Return the [X, Y] coordinate for the center point of the cell that contains the specified text.  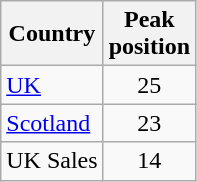
Peakposition [149, 34]
14 [149, 161]
Scotland [52, 123]
23 [149, 123]
25 [149, 85]
Country [52, 34]
UK Sales [52, 161]
UK [52, 85]
